Extract the [x, y] coordinate from the center of the cell holding the provided text.  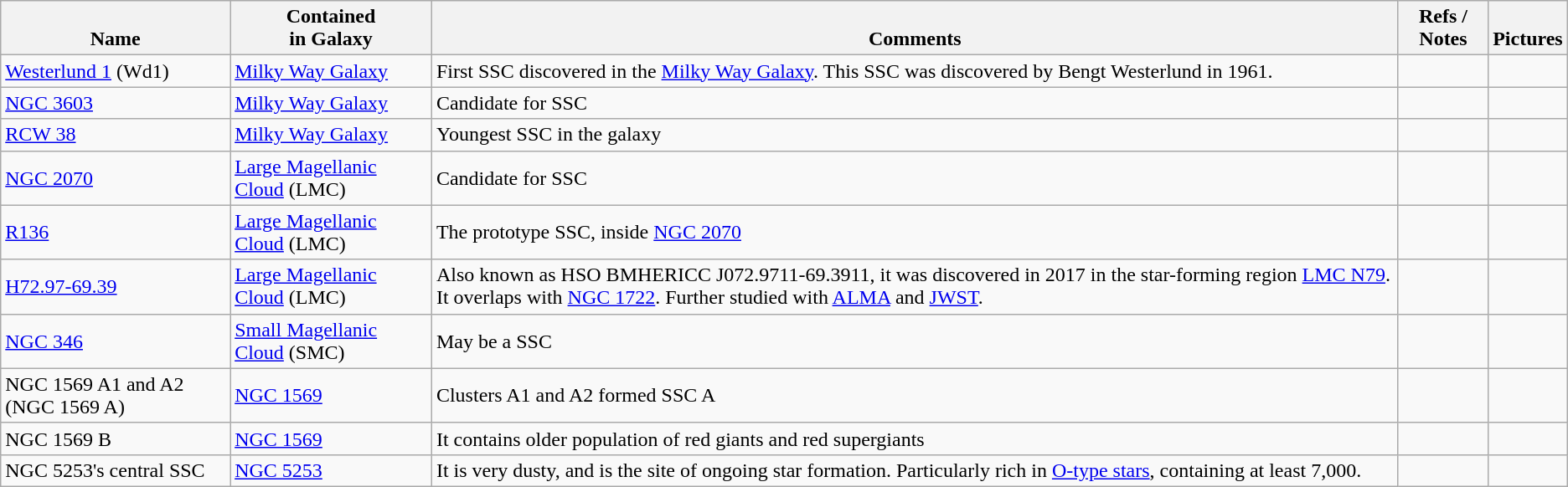
RCW 38 [116, 135]
R136 [116, 233]
It contains older population of red giants and red supergiants [915, 438]
H72.97-69.39 [116, 286]
NGC 5253 [332, 470]
Name [116, 28]
NGC 5253's central SSC [116, 470]
Refs / Notes [1442, 28]
Small Magellanic Cloud (SMC) [332, 341]
Pictures [1528, 28]
NGC 346 [116, 341]
It is very dusty, and is the site of ongoing star formation. Particularly rich in O-type stars, containing at least 7,000. [915, 470]
Clusters A1 and A2 formed SSC A [915, 395]
Containedin Galaxy [332, 28]
The prototype SSC, inside NGC 2070 [915, 233]
May be a SSC [915, 341]
Comments [915, 28]
NGC 3603 [116, 103]
NGC 1569 A1 and A2 (NGC 1569 A) [116, 395]
First SSC discovered in the Milky Way Galaxy. This SSC was discovered by Bengt Westerlund in 1961. [915, 71]
Youngest SSC in the galaxy [915, 135]
NGC 2070 [116, 177]
NGC 1569 B [116, 438]
Westerlund 1 (Wd1) [116, 71]
